From the cell containing the given text, extract its center point as (x, y) coordinate. 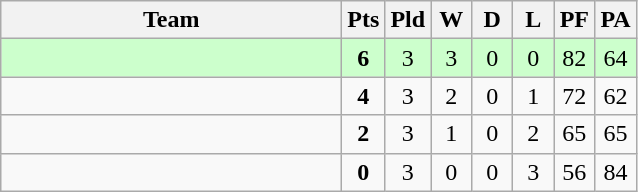
PF (574, 20)
Team (172, 20)
6 (364, 58)
Pld (408, 20)
72 (574, 96)
56 (574, 172)
D (492, 20)
62 (616, 96)
84 (616, 172)
Pts (364, 20)
PA (616, 20)
4 (364, 96)
W (452, 20)
82 (574, 58)
64 (616, 58)
L (534, 20)
